Determine the [x, y] coordinate at the center of the cell enclosing the given text.  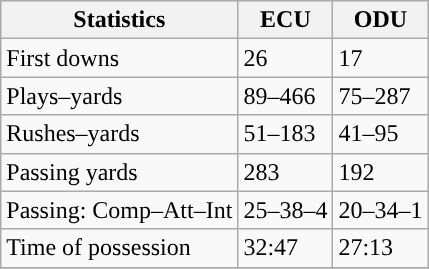
ODU [380, 20]
First downs [120, 58]
89–466 [286, 96]
25–38–4 [286, 210]
Passing yards [120, 172]
17 [380, 58]
41–95 [380, 134]
20–34–1 [380, 210]
26 [286, 58]
27:13 [380, 248]
32:47 [286, 248]
Passing: Comp–Att–Int [120, 210]
Statistics [120, 20]
ECU [286, 20]
283 [286, 172]
Plays–yards [120, 96]
Time of possession [120, 248]
Rushes–yards [120, 134]
192 [380, 172]
51–183 [286, 134]
75–287 [380, 96]
